Detect which cell encompasses the target text, then output its (x, y) center coordinate. 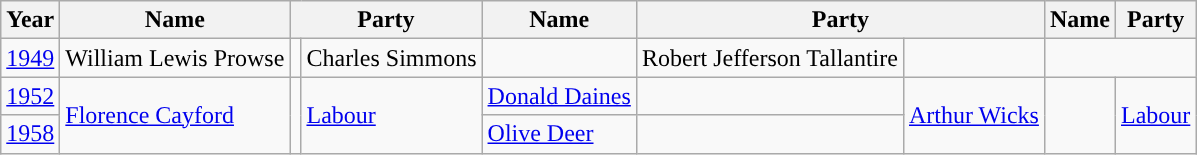
William Lewis Prowse (175, 58)
1952 (30, 96)
Arthur Wicks (974, 115)
Donald Daines (559, 96)
Year (30, 20)
1958 (30, 134)
Robert Jefferson Tallantire (770, 58)
Florence Cayford (175, 115)
Charles Simmons (392, 58)
Olive Deer (559, 134)
1949 (30, 58)
